Find where the given text appears and provide that cell's center as [x, y] coordinate. 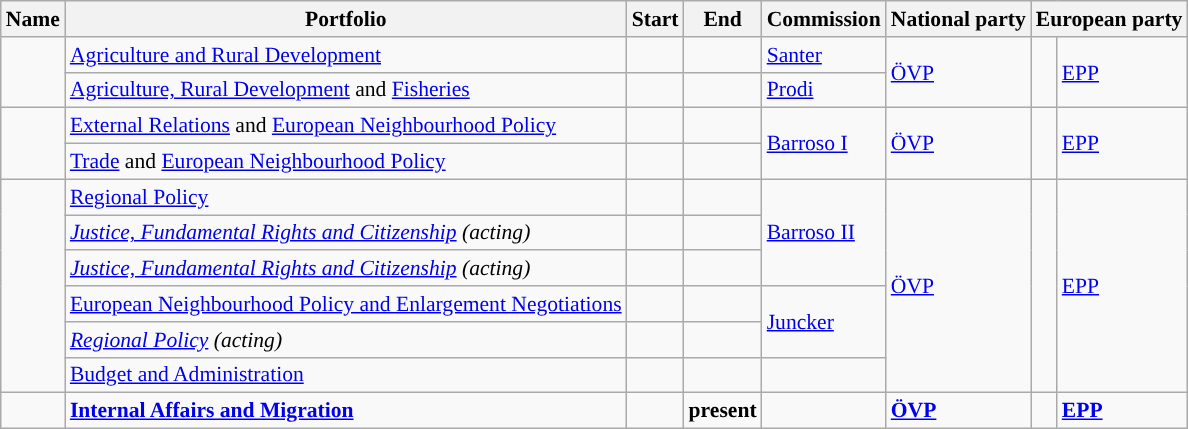
Prodi [824, 90]
Barroso II [824, 232]
present [723, 411]
Internal Affairs and Migration [346, 411]
Commission [824, 19]
Agriculture and Rural Development [346, 55]
European party [1110, 19]
European Neighbourhood Policy and Enlargement Negotiations [346, 304]
Agriculture, Rural Development and Fisheries [346, 90]
Trade and European Neighbourhood Policy [346, 162]
Barroso I [824, 144]
End [723, 19]
External Relations and European Neighbourhood Policy [346, 126]
Start [656, 19]
Juncker [824, 322]
Portfolio [346, 19]
Name [33, 19]
Regional Policy [346, 197]
Santer [824, 55]
Regional Policy (acting) [346, 340]
Budget and Administration [346, 375]
National party [958, 19]
